Locate the cell with the specified text and output its (X, Y) center coordinate. 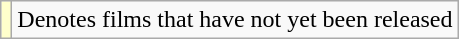
Denotes films that have not yet been released (235, 20)
